Determine the [X, Y] coordinate at the center of the cell enclosing the given text.  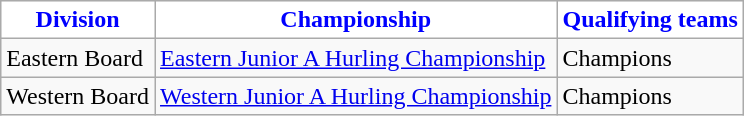
Championship [355, 20]
Eastern Board [78, 58]
Qualifying teams [650, 20]
Division [78, 20]
Western Board [78, 96]
Western Junior A Hurling Championship [355, 96]
Eastern Junior A Hurling Championship [355, 58]
